Scan for the cell matching the given text and deliver its [x, y] coordinate at center. 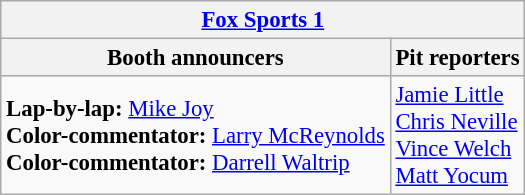
Lap-by-lap: Mike JoyColor-commentator: Larry McReynoldsColor-commentator: Darrell Waltrip [196, 136]
Jamie LittleChris NevilleVince WelchMatt Yocum [458, 136]
Booth announcers [196, 58]
Pit reporters [458, 58]
Fox Sports 1 [263, 20]
